Scan for the cell matching the given text and deliver its (X, Y) coordinate at center. 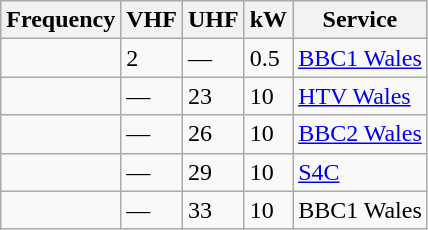
VHF (152, 20)
0.5 (268, 58)
HTV Wales (360, 96)
kW (268, 20)
Frequency (61, 20)
33 (213, 210)
29 (213, 172)
BBC2 Wales (360, 134)
S4C (360, 172)
Service (360, 20)
26 (213, 134)
UHF (213, 20)
23 (213, 96)
2 (152, 58)
